Return the (x, y) coordinate for the center point of the cell that contains the specified text.  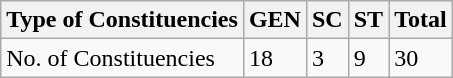
Total (421, 20)
GEN (274, 20)
3 (327, 58)
Type of Constituencies (122, 20)
18 (274, 58)
ST (368, 20)
30 (421, 58)
9 (368, 58)
SC (327, 20)
No. of Constituencies (122, 58)
